Capture the cell that displays the provided text and extract its [x, y] central coordinate. 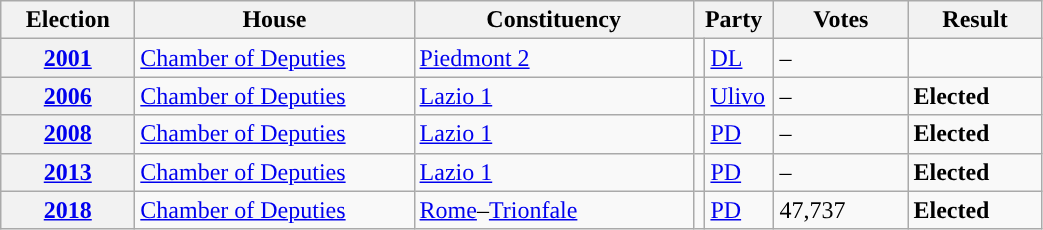
Rome–Trionfale [554, 210]
DL [740, 58]
House [274, 20]
Party [734, 20]
47,737 [841, 210]
2001 [68, 58]
Election [68, 20]
Constituency [554, 20]
Result [975, 20]
Votes [841, 20]
2006 [68, 96]
2013 [68, 172]
2008 [68, 134]
Ulivo [740, 96]
Piedmont 2 [554, 58]
2018 [68, 210]
